Return the [x, y] coordinate for the center point of the cell that contains the specified text.  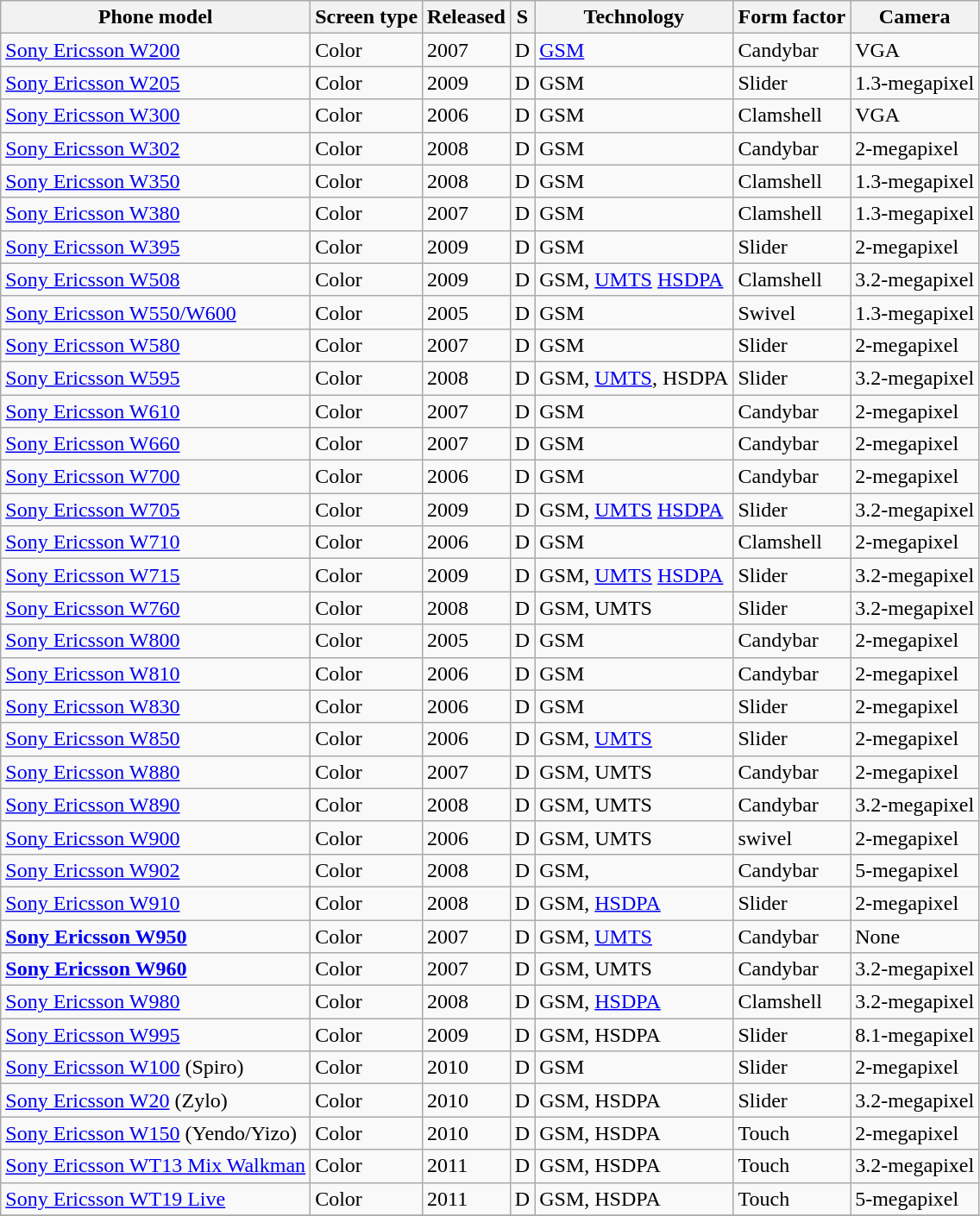
Sony Ericsson W850 [155, 739]
Sony Ericsson W205 [155, 83]
GSM, [634, 870]
Sony Ericsson W810 [155, 674]
Sony Ericsson W950 [155, 936]
Sony Ericsson W610 [155, 411]
Sony Ericsson W300 [155, 116]
Sony Ericsson W550/W600 [155, 312]
Sony Ericsson W595 [155, 378]
Sony Ericsson W880 [155, 772]
None [914, 936]
8.1-megapixel [914, 1035]
Sony Ericsson W910 [155, 903]
Sony Ericsson W900 [155, 837]
Sony Ericsson W380 [155, 214]
Sony Ericsson W580 [155, 345]
Phone model [155, 17]
Sony Ericsson W800 [155, 641]
Sony Ericsson W660 [155, 444]
Sony Ericsson W980 [155, 1002]
Form factor [792, 17]
Swivel [792, 312]
Sony Ericsson W902 [155, 870]
Sony Ericsson W302 [155, 148]
Released [467, 17]
Sony Ericsson W890 [155, 805]
GSM, UMTS, HSDPA [634, 378]
Sony Ericsson W960 [155, 969]
Sony Ericsson W20 (Zylo) [155, 1100]
Sony Ericsson W995 [155, 1035]
Sony Ericsson W100 (Spiro) [155, 1068]
Sony Ericsson W150 (Yendo/Yizo) [155, 1133]
Sony Ericsson W508 [155, 279]
Sony Ericsson W200 [155, 50]
S [522, 17]
Sony Ericsson W715 [155, 575]
swivel [792, 837]
Sony Ericsson WT13 Mix Walkman [155, 1166]
Technology [634, 17]
Sony Ericsson W710 [155, 542]
Sony Ericsson W705 [155, 510]
Sony Ericsson W395 [155, 247]
Sony Ericsson W700 [155, 477]
Sony Ericsson W830 [155, 706]
Sony Ericsson W350 [155, 181]
Camera [914, 17]
Sony Ericsson W760 [155, 608]
Screen type [367, 17]
Sony Ericsson WT19 Live [155, 1199]
